For the text-containing cell, return its midpoint in (X, Y) coordinate format. 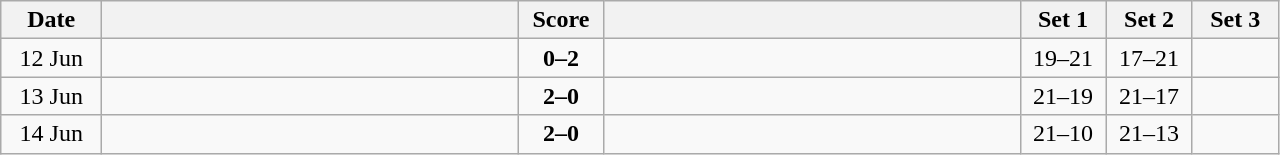
21–17 (1149, 96)
Set 2 (1149, 20)
21–19 (1063, 96)
Date (52, 20)
21–13 (1149, 134)
12 Jun (52, 58)
13 Jun (52, 96)
0–2 (561, 58)
Set 3 (1235, 20)
Score (561, 20)
Set 1 (1063, 20)
14 Jun (52, 134)
21–10 (1063, 134)
19–21 (1063, 58)
17–21 (1149, 58)
